Detect which cell encompasses the target text, then output its (x, y) center coordinate. 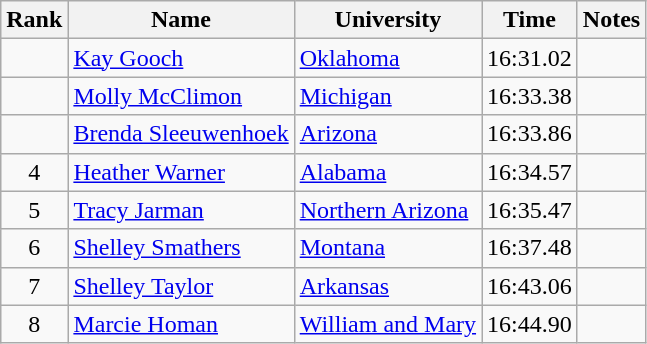
Brenda Sleeuwenhoek (181, 134)
16:33.86 (530, 134)
4 (34, 172)
Alabama (388, 172)
Name (181, 20)
16:35.47 (530, 210)
Molly McClimon (181, 96)
6 (34, 248)
Notes (611, 20)
Oklahoma (388, 58)
16:43.06 (530, 286)
16:33.38 (530, 96)
Kay Gooch (181, 58)
University (388, 20)
16:34.57 (530, 172)
16:31.02 (530, 58)
Marcie Homan (181, 324)
16:37.48 (530, 248)
Shelley Smathers (181, 248)
5 (34, 210)
7 (34, 286)
Northern Arizona (388, 210)
Time (530, 20)
Tracy Jarman (181, 210)
Rank (34, 20)
16:44.90 (530, 324)
Heather Warner (181, 172)
Montana (388, 248)
Arizona (388, 134)
8 (34, 324)
Arkansas (388, 286)
William and Mary (388, 324)
Shelley Taylor (181, 286)
Michigan (388, 96)
